From the cell containing the given text, extract its center point as (x, y) coordinate. 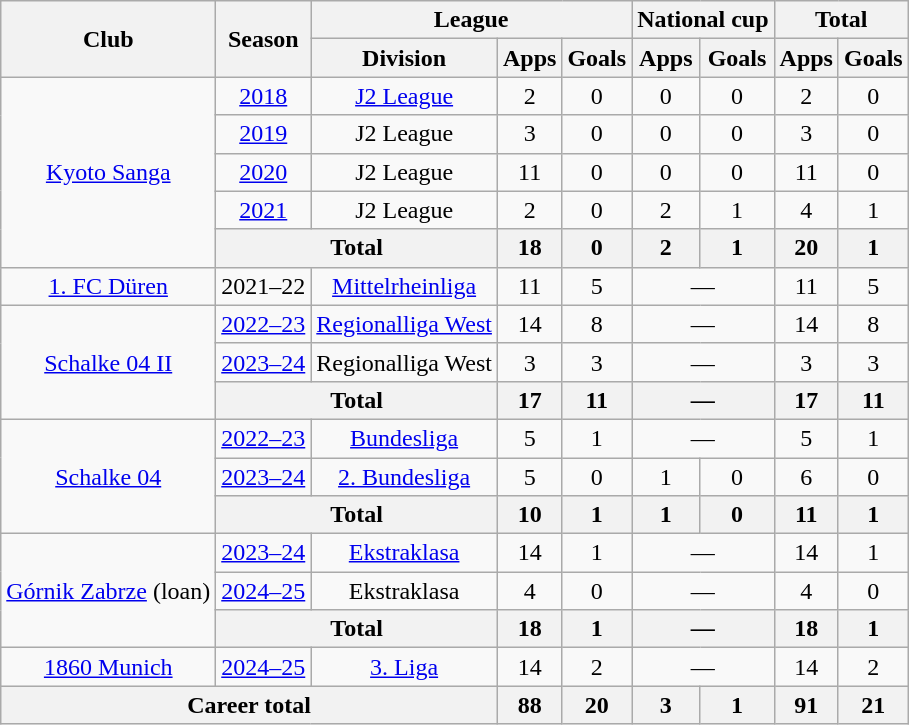
Bundesliga (404, 438)
Club (108, 39)
Division (404, 58)
2. Bundesliga (404, 477)
1860 Munich (108, 667)
91 (806, 705)
2018 (264, 96)
2019 (264, 134)
6 (806, 477)
88 (529, 705)
Górnik Zabrze (loan) (108, 591)
1. FC Düren (108, 286)
2021–22 (264, 286)
2021 (264, 210)
Schalke 04 (108, 476)
21 (873, 705)
Career total (250, 705)
10 (529, 515)
League (472, 20)
Season (264, 39)
Mittelrheinliga (404, 286)
2020 (264, 172)
Kyoto Sanga (108, 172)
National cup (703, 20)
Schalke 04 II (108, 362)
3. Liga (404, 667)
